Pinpoint the cell where the given text exists, returning its (x, y) midpoint coordinate. 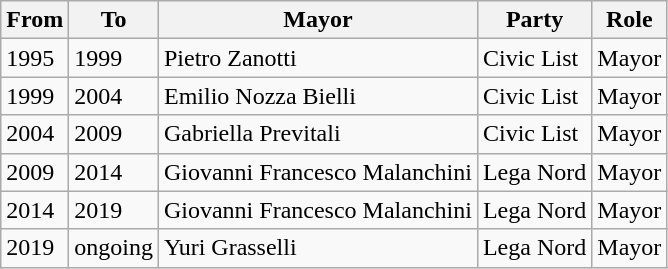
To (114, 20)
Yuri Grasselli (318, 248)
Gabriella Previtali (318, 134)
Role (630, 20)
From (35, 20)
ongoing (114, 248)
Emilio Nozza Bielli (318, 96)
Pietro Zanotti (318, 58)
Party (534, 20)
1995 (35, 58)
